Scan for the cell matching the given text and deliver its [X, Y] coordinate at center. 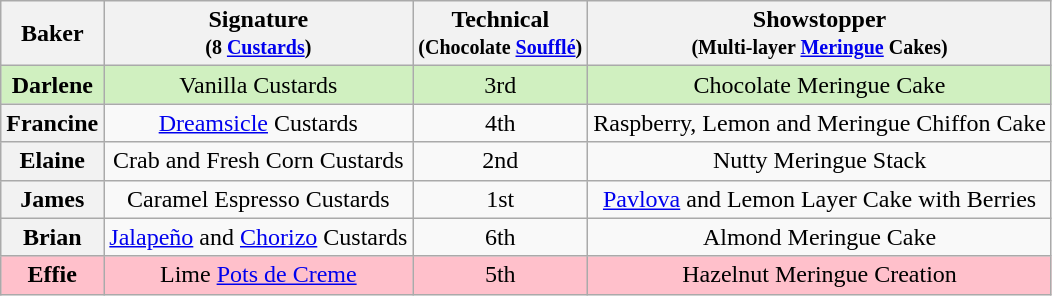
Baker [52, 34]
Francine [52, 123]
Pavlova and Lemon Layer Cake with Berries [820, 199]
Brian [52, 237]
Nutty Meringue Stack [820, 161]
1st [500, 199]
Elaine [52, 161]
Darlene [52, 85]
Jalapeño and Chorizo Custards [258, 237]
Dreamsicle Custards [258, 123]
2nd [500, 161]
Almond Meringue Cake [820, 237]
Hazelnut Meringue Creation [820, 275]
Effie [52, 275]
4th [500, 123]
6th [500, 237]
Crab and Fresh Corn Custards [258, 161]
Chocolate Meringue Cake [820, 85]
Technical(Chocolate Soufflé) [500, 34]
Raspberry, Lemon and Meringue Chiffon Cake [820, 123]
5th [500, 275]
Caramel Espresso Custards [258, 199]
Showstopper(Multi-layer Meringue Cakes) [820, 34]
Vanilla Custards [258, 85]
Signature(8 Custards) [258, 34]
James [52, 199]
Lime Pots de Creme [258, 275]
3rd [500, 85]
